Provide the [X, Y] coordinate of the cell's center where the given text is located.  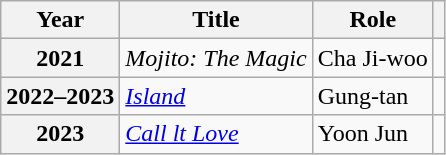
Title [216, 20]
Cha Ji-woo [372, 58]
Mojito: The Magic [216, 58]
Yoon Jun [372, 134]
Call lt Love [216, 134]
2022–2023 [60, 96]
Role [372, 20]
Year [60, 20]
Gung-tan [372, 96]
2023 [60, 134]
2021 [60, 58]
Island [216, 96]
